Locate the cell with the specified text and output its (x, y) center coordinate. 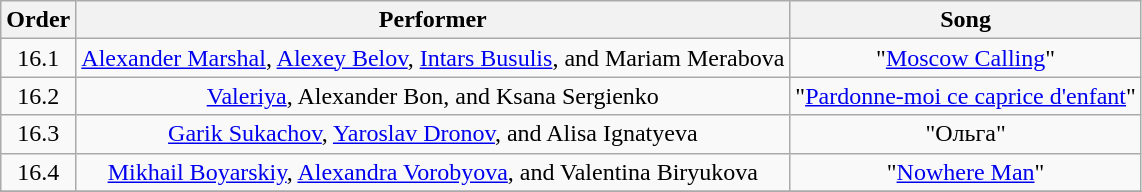
Order (38, 20)
Song (966, 20)
Mikhail Boyarskiy, Alexandra Vorobyova, and Valentina Biryukova (433, 172)
16.2 (38, 96)
"Ольга" (966, 134)
16.1 (38, 58)
Garik Sukachov, Yaroslav Dronov, and Alisa Ignatyeva (433, 134)
"Nowhere Man" (966, 172)
Valeriya, Alexander Bon, and Ksana Sergienko (433, 96)
Performer (433, 20)
"Moscow Calling" (966, 58)
16.4 (38, 172)
"Pardonne-moi ce caprice d'enfant" (966, 96)
16.3 (38, 134)
Alexander Marshal, Alexey Belov, Intars Busulis, and Mariam Merabova (433, 58)
